Provide the (X, Y) coordinate of the cell's center where the given text is located.  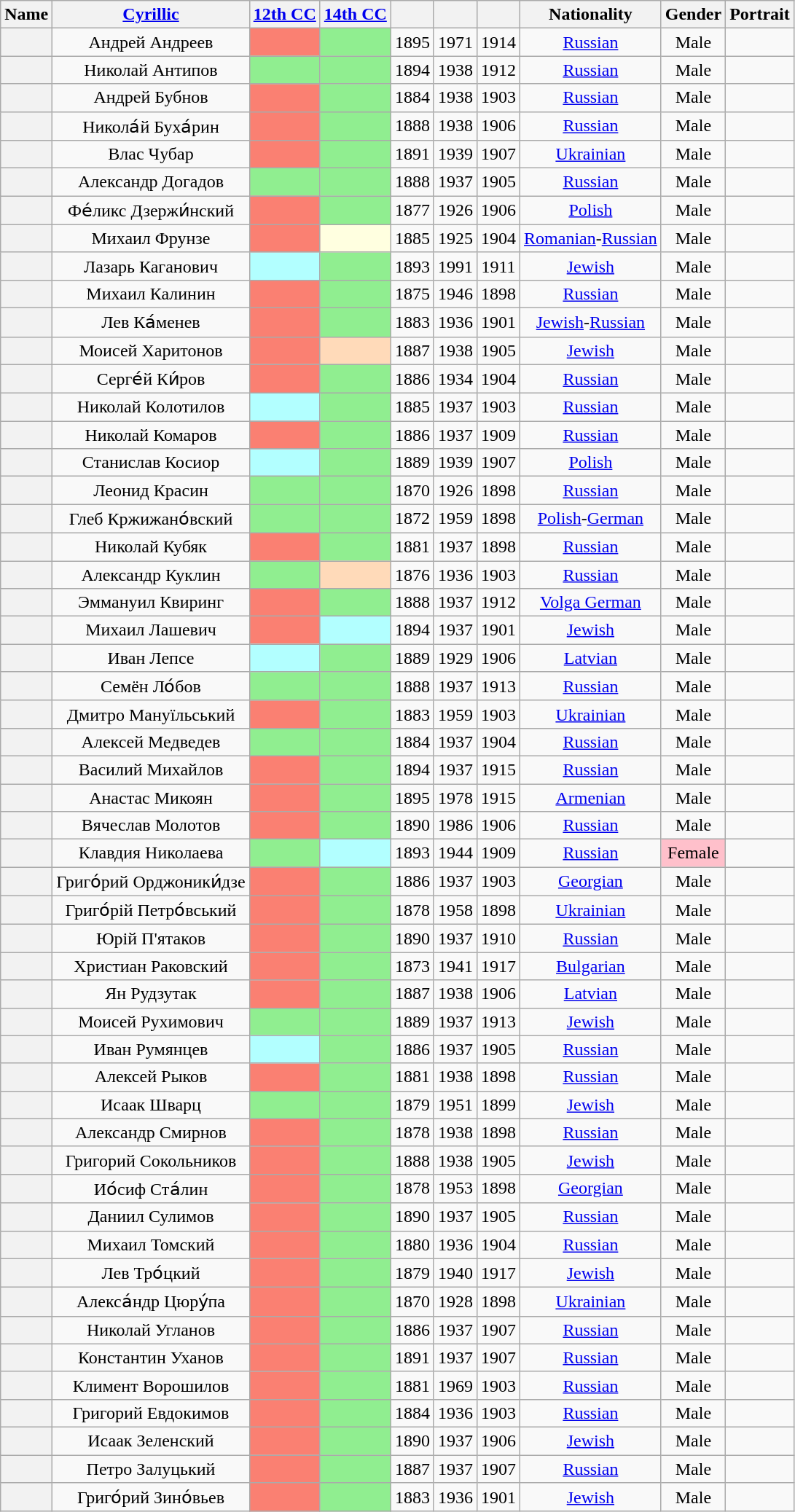
1928 (455, 1302)
14th CC (356, 15)
Исаак Шварц (151, 1105)
Ио́сиф Ста́лин (151, 1188)
1940 (455, 1273)
1880 (412, 1245)
1944 (455, 853)
Cyrillic (151, 15)
Volga German (591, 603)
Михаил Лашевич (151, 630)
1953 (455, 1188)
Станислав Косиор (151, 463)
Николай Комаров (151, 435)
Семён Ло́бов (151, 686)
Глеб Кржижано́вский (151, 519)
Bulgarian (591, 966)
Никола́й Буха́рин (151, 126)
Климент Ворошилов (151, 1385)
1934 (455, 379)
Gender (693, 15)
Анастас Микоян (151, 798)
Name (26, 15)
1873 (412, 966)
1958 (455, 910)
Эммануил Квиринг (151, 603)
1911 (498, 266)
1951 (455, 1105)
Фе́ликс Дзержи́нский (151, 211)
Алекса́ндр Цюру́па (151, 1302)
Nationality (591, 15)
1946 (455, 294)
Romanian-Russian (591, 238)
Моисей Рухимович (151, 1022)
1986 (455, 826)
Александр Догадов (151, 182)
1991 (455, 266)
Polish-German (591, 519)
Василий Михайлов (151, 769)
Григорий Евдокимов (151, 1413)
1929 (455, 658)
Armenian (591, 798)
Вячеслав Молотов (151, 826)
1941 (455, 966)
Леонид Красин (151, 490)
Серге́й Ки́ров (151, 379)
1971 (455, 42)
Николай Угланов (151, 1330)
12th CC (284, 15)
Михаил Фрунзе (151, 238)
Константин Уханов (151, 1358)
Моисей Харитонов (151, 350)
Николай Антипов (151, 70)
Лев Ка́менев (151, 322)
Михаил Томский (151, 1245)
Лев Тро́цкий (151, 1273)
Female (693, 853)
Григо́рий Орджоники́дзе (151, 882)
Александр Куклин (151, 575)
Юрій П'ятаков (151, 939)
Христиан Раковский (151, 966)
Андрей Андреев (151, 42)
1872 (412, 519)
1876 (412, 575)
Михаил Калинин (151, 294)
Исаак Зеленский (151, 1441)
Jewish-Russian (591, 322)
Григо́рий Зино́вьев (151, 1497)
Петро Залуцький (151, 1468)
Алексей Рыков (151, 1077)
Клавдия Николаева (151, 853)
1925 (455, 238)
1875 (412, 294)
Алексей Медведев (151, 742)
1877 (412, 211)
Ян Рудзутак (151, 994)
Даниил Сулимов (151, 1217)
1978 (455, 798)
Лазарь Каганович (151, 266)
Григо́рій Петро́вський (151, 910)
1969 (455, 1385)
Андрей Бубнов (151, 98)
Николай Кубяк (151, 547)
Николай Колотилов (151, 407)
Влас Чубар (151, 154)
Александр Смирнов (151, 1132)
Дмитро Мануїльський (151, 714)
Portrait (760, 15)
Иван Лепсе (151, 658)
1914 (498, 42)
Григорий Сокольников (151, 1160)
1899 (498, 1105)
Иван Румянцев (151, 1049)
1910 (498, 939)
